For the text-containing cell, return its midpoint in [X, Y] coordinate format. 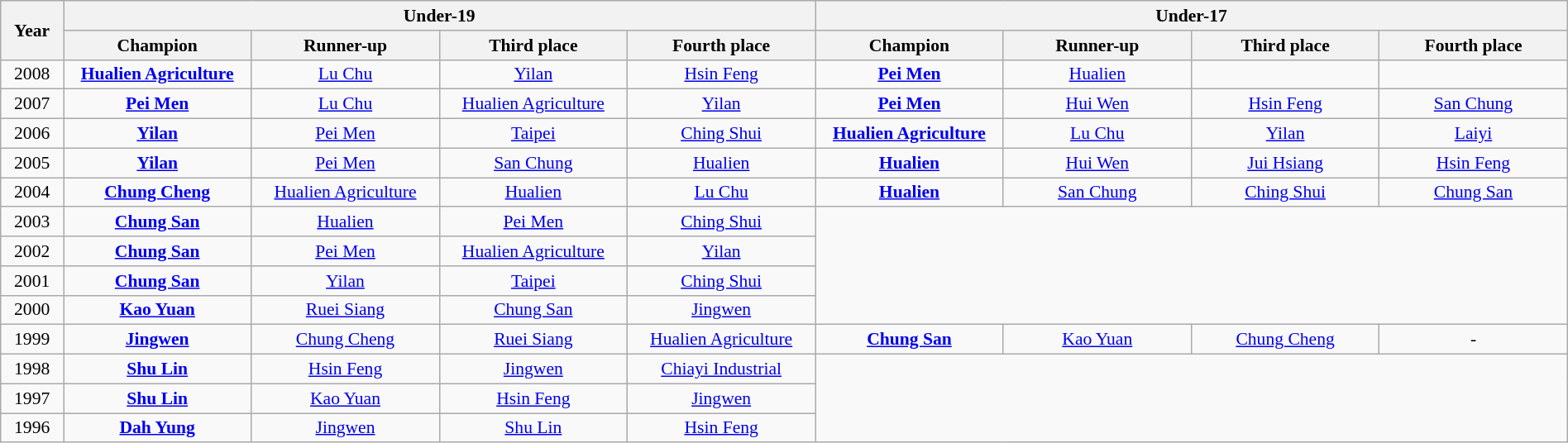
Under-19 [440, 16]
2004 [32, 193]
Laiyi [1474, 134]
Jui Hsiang [1285, 163]
Chiayi Industrial [721, 369]
1996 [32, 428]
2001 [32, 281]
1999 [32, 340]
2005 [32, 163]
Dah Yung [157, 428]
2000 [32, 310]
Under-17 [1191, 16]
2006 [32, 134]
2008 [32, 74]
1998 [32, 369]
2002 [32, 251]
1997 [32, 398]
2007 [32, 104]
- [1474, 340]
Year [32, 30]
2003 [32, 222]
